Locate the cell with the specified text and output its [X, Y] center coordinate. 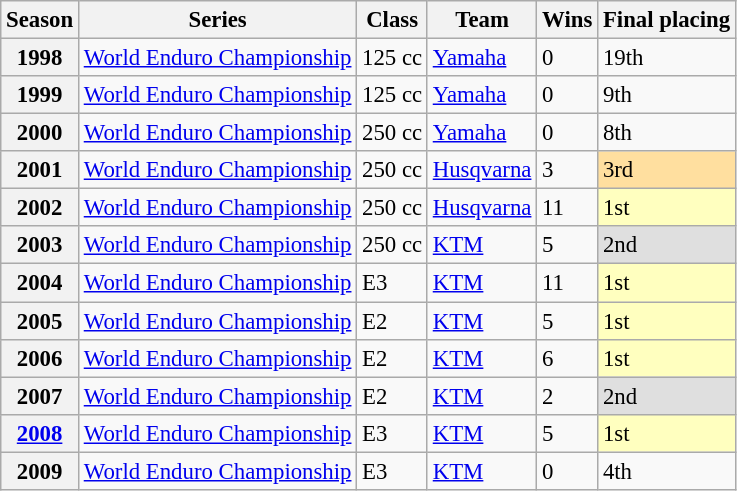
2007 [40, 396]
Season [40, 20]
Wins [568, 20]
2009 [40, 471]
3rd [667, 170]
Team [482, 20]
Final placing [667, 20]
19th [667, 58]
2003 [40, 245]
6 [568, 358]
2002 [40, 208]
2004 [40, 283]
9th [667, 95]
2006 [40, 358]
1999 [40, 95]
1998 [40, 58]
2000 [40, 133]
2001 [40, 170]
2005 [40, 321]
Series [217, 20]
8th [667, 133]
2008 [40, 433]
2 [568, 396]
3 [568, 170]
4th [667, 471]
Class [392, 20]
